Capture the cell that displays the provided text and extract its (X, Y) central coordinate. 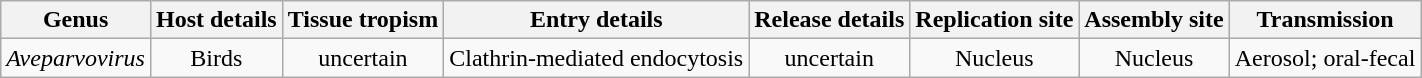
Assembly site (1154, 20)
Transmission (1325, 20)
Birds (216, 58)
Entry details (596, 20)
Aveparvovirus (76, 58)
Aerosol; oral-fecal (1325, 58)
Release details (830, 20)
Host details (216, 20)
Tissue tropism (363, 20)
Replication site (994, 20)
Clathrin-mediated endocytosis (596, 58)
Genus (76, 20)
